Provide the (X, Y) coordinate of the cell's center where the given text is located.  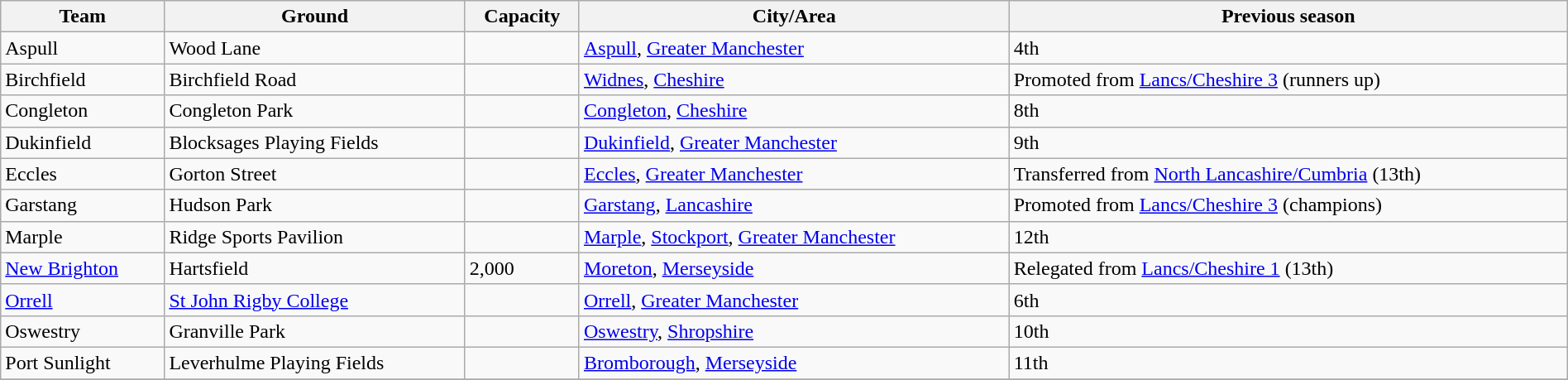
Hudson Park (314, 205)
Team (83, 17)
Dukinfield, Greater Manchester (794, 142)
Marple, Stockport, Greater Manchester (794, 237)
Orrell, Greater Manchester (794, 300)
City/Area (794, 17)
Moreton, Merseyside (794, 268)
Dukinfield (83, 142)
Relegated from Lancs/Cheshire 1 (13th) (1288, 268)
Birchfield (83, 79)
10th (1288, 331)
Garstang, Lancashire (794, 205)
Widnes, Cheshire (794, 79)
Congleton (83, 111)
Orrell (83, 300)
Capacity (522, 17)
Transferred from North Lancashire/Cumbria (13th) (1288, 174)
St John Rigby College (314, 300)
2,000 (522, 268)
Promoted from Lancs/Cheshire 3 (champions) (1288, 205)
12th (1288, 237)
9th (1288, 142)
Granville Park (314, 331)
Eccles, Greater Manchester (794, 174)
Port Sunlight (83, 363)
Hartsfield (314, 268)
Ridge Sports Pavilion (314, 237)
Ground (314, 17)
Birchfield Road (314, 79)
Marple (83, 237)
Oswestry (83, 331)
4th (1288, 48)
Congleton Park (314, 111)
Congleton, Cheshire (794, 111)
6th (1288, 300)
New Brighton (83, 268)
Wood Lane (314, 48)
Eccles (83, 174)
Garstang (83, 205)
11th (1288, 363)
Leverhulme Playing Fields (314, 363)
Oswestry, Shropshire (794, 331)
Aspull, Greater Manchester (794, 48)
Bromborough, Merseyside (794, 363)
Aspull (83, 48)
8th (1288, 111)
Gorton Street (314, 174)
Blocksages Playing Fields (314, 142)
Promoted from Lancs/Cheshire 3 (runners up) (1288, 79)
Previous season (1288, 17)
